Identify which cell holds the provided text, then report its (x, y) central coordinate. 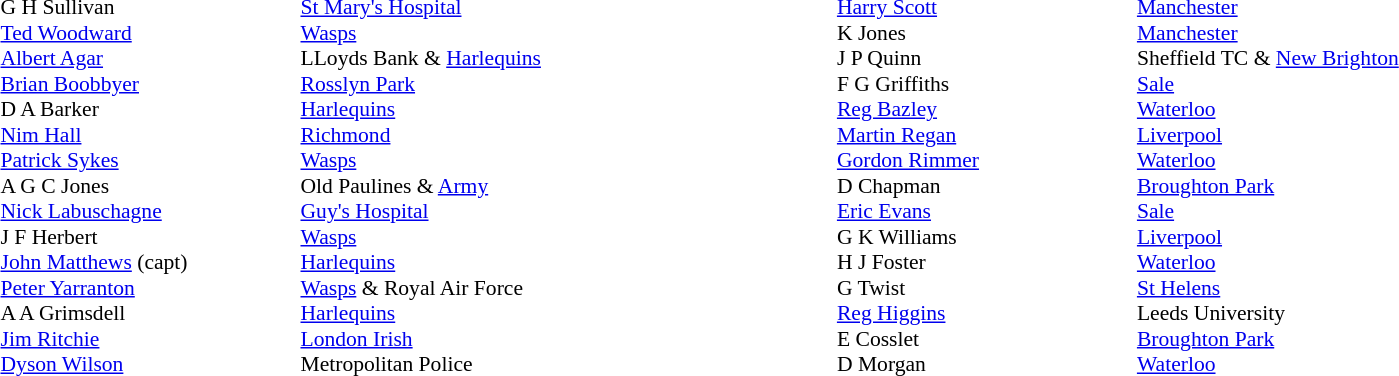
Sheffield TC & New Brighton (1268, 59)
H J Foster (987, 263)
Patrick Sykes (150, 161)
D A Barker (150, 109)
John Matthews (capt) (150, 263)
Peter Yarranton (150, 288)
Ted Woodward (150, 33)
A A Grimsdell (150, 313)
Eric Evans (987, 211)
Nick Labuschagne (150, 211)
Nim Hall (150, 135)
St Helens (1268, 288)
London Irish (420, 339)
E Cosslet (987, 339)
K Jones (987, 33)
Wasps & Royal Air Force (420, 288)
Martin Regan (987, 135)
J F Herbert (150, 237)
F G Griffiths (987, 84)
Reg Bazley (987, 109)
Brian Boobbyer (150, 84)
LLoyds Bank & Harlequins (420, 59)
Old Paulines & Army (420, 186)
A G C Jones (150, 186)
Rosslyn Park (420, 84)
Jim Ritchie (150, 339)
G K Williams (987, 237)
D Chapman (987, 186)
Manchester (1268, 33)
Albert Agar (150, 59)
J P Quinn (987, 59)
Leeds University (1268, 313)
G Twist (987, 288)
Guy's Hospital (420, 211)
Richmond (420, 135)
Reg Higgins (987, 313)
Gordon Rimmer (987, 161)
